Find where the given text appears and provide that cell's center as (X, Y) coordinate. 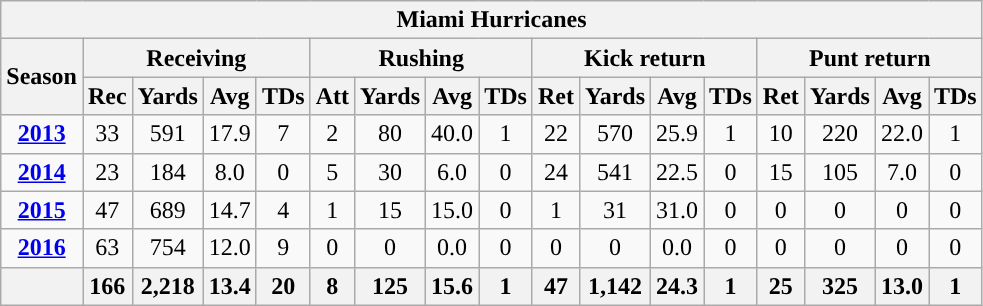
15.6 (452, 286)
2013 (42, 134)
6.0 (452, 172)
Receiving (196, 58)
5 (332, 172)
8 (332, 286)
10 (780, 134)
Kick return (644, 58)
20 (283, 286)
2 (332, 134)
541 (614, 172)
24 (556, 172)
7 (283, 134)
Miami Hurricanes (492, 20)
22 (556, 134)
23 (107, 172)
7.0 (902, 172)
31 (614, 210)
754 (168, 248)
Punt return (870, 58)
Att (332, 96)
8.0 (230, 172)
14.7 (230, 210)
591 (168, 134)
2015 (42, 210)
Rec (107, 96)
63 (107, 248)
2014 (42, 172)
184 (168, 172)
Season (42, 77)
30 (390, 172)
1,142 (614, 286)
2,218 (168, 286)
13.4 (230, 286)
125 (390, 286)
220 (840, 134)
325 (840, 286)
689 (168, 210)
2016 (42, 248)
166 (107, 286)
80 (390, 134)
15.0 (452, 210)
Rushing (421, 58)
570 (614, 134)
25.9 (678, 134)
4 (283, 210)
33 (107, 134)
9 (283, 248)
25 (780, 286)
105 (840, 172)
24.3 (678, 286)
22.0 (902, 134)
31.0 (678, 210)
22.5 (678, 172)
12.0 (230, 248)
17.9 (230, 134)
40.0 (452, 134)
13.0 (902, 286)
